Determine the (X, Y) coordinate at the center of the cell enclosing the given text.  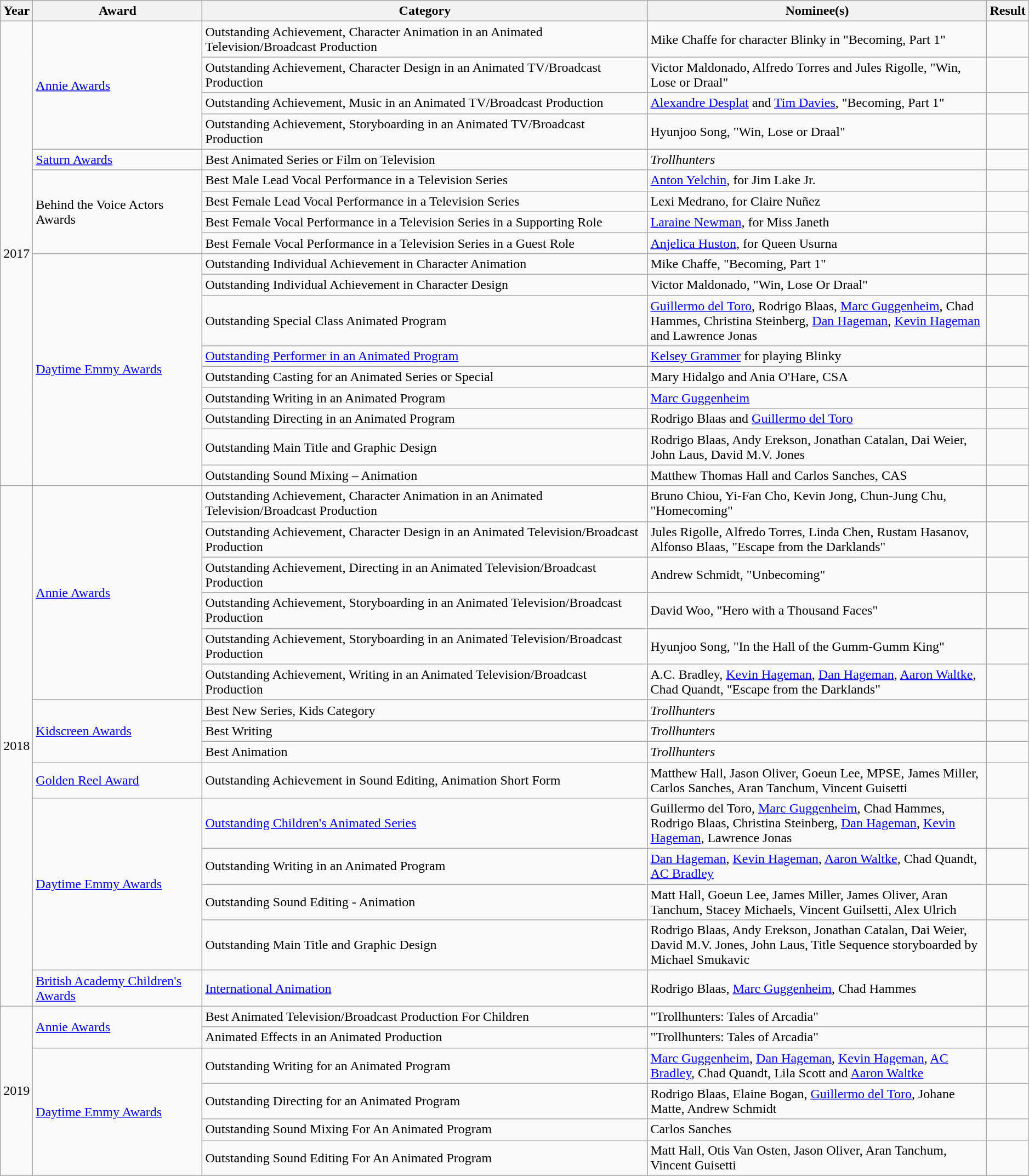
Matt Hall, Goeun Lee, James Miller, James Oliver, Aran Tanchum, Stacey Michaels, Vincent Guilsetti, Alex Ulrich (817, 902)
2018 (16, 746)
Anton Yelchin, for Jim Lake Jr. (817, 180)
Outstanding Special Class Animated Program (425, 320)
Best Animation (425, 752)
Jules Rigolle, Alfredo Torres, Linda Chen, Rustam Hasanov, Alfonso Blaas, "Escape from the Darklands" (817, 539)
Animated Effects in an Animated Production (425, 1037)
Kidscreen Awards (117, 731)
Award (117, 11)
Best Female Vocal Performance in a Television Series in a Supporting Role (425, 222)
Hyunjoo Song, "Win, Lose or Draal" (817, 132)
Guillermo del Toro, Rodrigo Blaas, Marc Guggenheim, Chad Hammes, Christina Steinberg, Dan Hageman, Kevin Hageman and Lawrence Jonas (817, 320)
Outstanding Achievement, Writing in an Animated Television/Broadcast Production (425, 682)
Rodrigo Blaas and Guillermo del Toro (817, 419)
Year (16, 11)
Best New Series, Kids Category (425, 710)
David Woo, "Hero with a Thousand Faces" (817, 611)
Bruno Chiou, Yi-Fan Cho, Kevin Jong, Chun-Jung Chu, "Homecoming" (817, 503)
Outstanding Casting for an Animated Series or Special (425, 377)
2017 (16, 253)
Result (1008, 11)
Marc Guggenheim, Dan Hageman, Kevin Hageman, AC Bradley, Chad Quandt, Lila Scott and Aaron Waltke (817, 1066)
Outstanding Performer in an Animated Program (425, 356)
Outstanding Achievement, Character Design in an Animated TV/Broadcast Production (425, 75)
Mike Chaffe for character Blinky in "Becoming, Part 1" (817, 39)
Outstanding Achievement, Storyboarding in an Animated TV/Broadcast Production (425, 132)
Laraine Newman, for Miss Janeth (817, 222)
Outstanding Directing for an Animated Program (425, 1101)
Rodrigo Blaas, Marc Guggenheim, Chad Hammes (817, 988)
Best Female Lead Vocal Performance in a Television Series (425, 201)
Saturn Awards (117, 160)
Marc Guggenheim (817, 398)
Best Animated Television/Broadcast Production For Children (425, 1016)
Outstanding Achievement, Character Design in an Animated Television/Broadcast Production (425, 539)
Rodrigo Blaas, Andy Erekson, Jonathan Catalan, Dai Weier, John Laus, David M.V. Jones (817, 447)
Outstanding Sound Mixing For An Animated Program (425, 1129)
Kelsey Grammer for playing Blinky (817, 356)
Nominee(s) (817, 11)
Outstanding Achievement, Directing in an Animated Television/Broadcast Production (425, 575)
Golden Reel Award (117, 780)
International Animation (425, 988)
Outstanding Sound Editing - Animation (425, 902)
Mike Chaffe, "Becoming, Part 1" (817, 264)
Guillermo del Toro, Marc Guggenheim, Chad Hammes, Rodrigo Blaas, Christina Steinberg, Dan Hageman, Kevin Hageman, Lawrence Jonas (817, 823)
Victor Maldonado, "Win, Lose Or Draal" (817, 285)
Best Writing (425, 731)
Rodrigo Blaas, Elaine Bogan, Guillermo del Toro, Johane Matte, Andrew Schmidt (817, 1101)
Dan Hageman, Kevin Hageman, Aaron Waltke, Chad Quandt, AC Bradley (817, 866)
Matthew Hall, Jason Oliver, Goeun Lee, MPSE, James Miller, Carlos Sanches, Aran Tanchum, Vincent Guisetti (817, 780)
Outstanding Achievement, Music in an Animated TV/Broadcast Production (425, 103)
Outstanding Achievement in Sound Editing, Animation Short Form (425, 780)
Andrew Schmidt, "Unbecoming" (817, 575)
Category (425, 11)
2019 (16, 1091)
Behind the Voice Actors Awards (117, 212)
Mary Hidalgo and Ania O'Hare, CSA (817, 377)
Outstanding Children's Animated Series (425, 823)
Best Female Vocal Performance in a Television Series in a Guest Role (425, 243)
Alexandre Desplat and Tim Davies, "Becoming, Part 1" (817, 103)
Outstanding Sound Editing For An Animated Program (425, 1158)
Victor Maldonado, Alfredo Torres and Jules Rigolle, "Win, Lose or Draal" (817, 75)
Outstanding Individual Achievement in Character Design (425, 285)
British Academy Children's Awards (117, 988)
Hyunjoo Song, "In the Hall of the Gumm-Gumm King" (817, 646)
Outstanding Individual Achievement in Character Animation (425, 264)
Matt Hall, Otis Van Osten, Jason Oliver, Aran Tanchum, Vincent Guisetti (817, 1158)
Best Male Lead Vocal Performance in a Television Series (425, 180)
Outstanding Writing for an Animated Program (425, 1066)
Best Animated Series or Film on Television (425, 160)
Lexi Medrano, for Claire Nuñez (817, 201)
A.C. Bradley, Kevin Hageman, Dan Hageman, Aaron Waltke, Chad Quandt, "Escape from the Darklands" (817, 682)
Outstanding Directing in an Animated Program (425, 419)
Carlos Sanches (817, 1129)
Matthew Thomas Hall and Carlos Sanches, CAS (817, 475)
Outstanding Sound Mixing – Animation (425, 475)
Anjelica Huston, for Queen Usurna (817, 243)
Rodrigo Blaas, Andy Erekson, Jonathan Catalan, Dai Weier, David M.V. Jones, John Laus, Title Sequence storyboarded by Michael Smukavic (817, 945)
